Extract the [x, y] coordinate from the center of the cell holding the provided text.  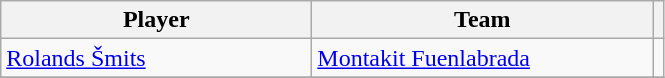
Team [482, 20]
Rolands Šmits [156, 58]
Player [156, 20]
Montakit Fuenlabrada [482, 58]
